Find where the given text appears and provide that cell's center as (x, y) coordinate. 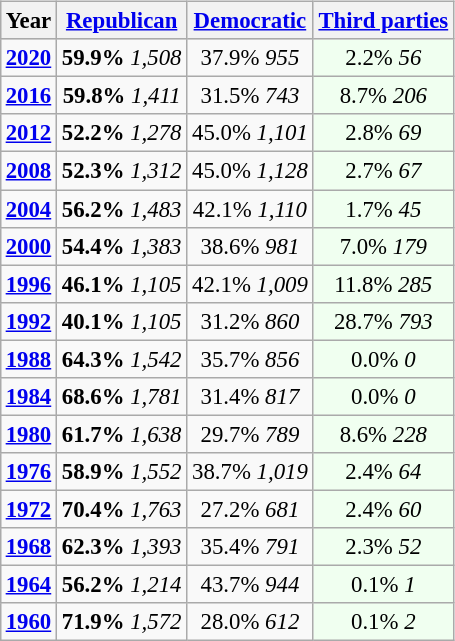
1964 (28, 584)
35.7% 856 (250, 359)
0.1% 2 (383, 622)
1988 (28, 359)
2.2% 56 (383, 58)
1976 (28, 472)
2.7% 67 (383, 171)
27.2% 681 (250, 509)
Third parties (383, 21)
70.4% 1,763 (122, 509)
8.7% 206 (383, 96)
56.2% 1,483 (122, 209)
28.7% 793 (383, 321)
2.4% 60 (383, 509)
11.8% 285 (383, 284)
38.6% 981 (250, 246)
2016 (28, 96)
64.3% 1,542 (122, 359)
1992 (28, 321)
1996 (28, 284)
61.7% 1,638 (122, 434)
62.3% 1,393 (122, 547)
54.4% 1,383 (122, 246)
2000 (28, 246)
2004 (28, 209)
42.1% 1,009 (250, 284)
0.1% 1 (383, 584)
2.3% 52 (383, 547)
2012 (28, 133)
Democratic (250, 21)
46.1% 1,105 (122, 284)
1984 (28, 396)
56.2% 1,214 (122, 584)
7.0% 179 (383, 246)
37.9% 955 (250, 58)
40.1% 1,105 (122, 321)
31.4% 817 (250, 396)
1980 (28, 434)
1972 (28, 509)
Year (28, 21)
1960 (28, 622)
1.7% 45 (383, 209)
71.9% 1,572 (122, 622)
31.5% 743 (250, 96)
8.6% 228 (383, 434)
2008 (28, 171)
Republican (122, 21)
52.2% 1,278 (122, 133)
38.7% 1,019 (250, 472)
52.3% 1,312 (122, 171)
29.7% 789 (250, 434)
68.6% 1,781 (122, 396)
2.8% 69 (383, 133)
31.2% 860 (250, 321)
45.0% 1,128 (250, 171)
42.1% 1,110 (250, 209)
35.4% 791 (250, 547)
1968 (28, 547)
2.4% 64 (383, 472)
43.7% 944 (250, 584)
58.9% 1,552 (122, 472)
45.0% 1,101 (250, 133)
59.9% 1,508 (122, 58)
59.8% 1,411 (122, 96)
2020 (28, 58)
28.0% 612 (250, 622)
